Find where the given text appears and provide that cell's center as [x, y] coordinate. 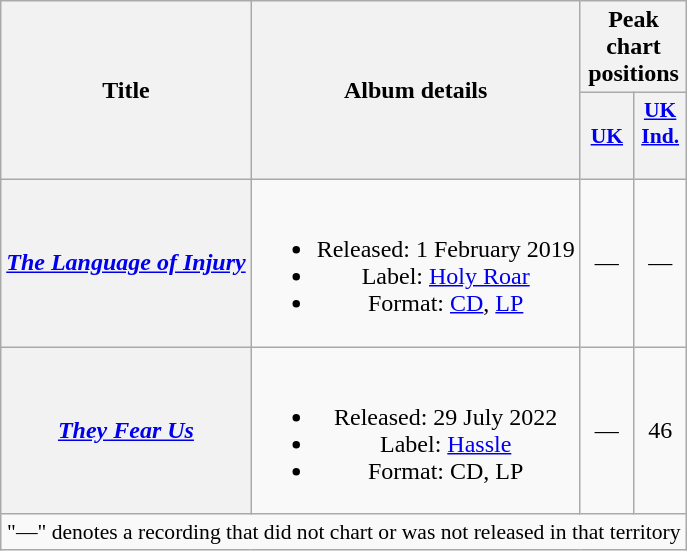
UK [606, 136]
Released: 29 July 2022Label: HassleFormat: CD, LP [416, 430]
Peak chart positions [634, 47]
The Language of Injury [126, 262]
"—" denotes a recording that did not chart or was not released in that territory [344, 532]
They Fear Us [126, 430]
Album details [416, 90]
UKInd. [660, 136]
Title [126, 90]
Released: 1 February 2019Label: Holy RoarFormat: CD, LP [416, 262]
46 [660, 430]
